Search for the cell housing the specified text and yield its [x, y] center coordinate. 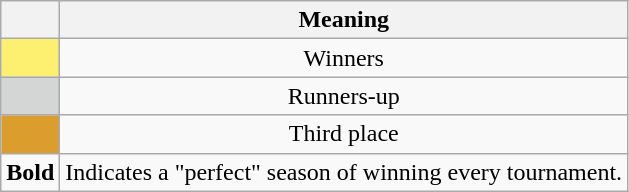
Runners-up [344, 96]
Meaning [344, 20]
Bold [30, 172]
Winners [344, 58]
Third place [344, 134]
Indicates a "perfect" season of winning every tournament. [344, 172]
